Output the [x, y] coordinate of the center of the cell containing the given text.  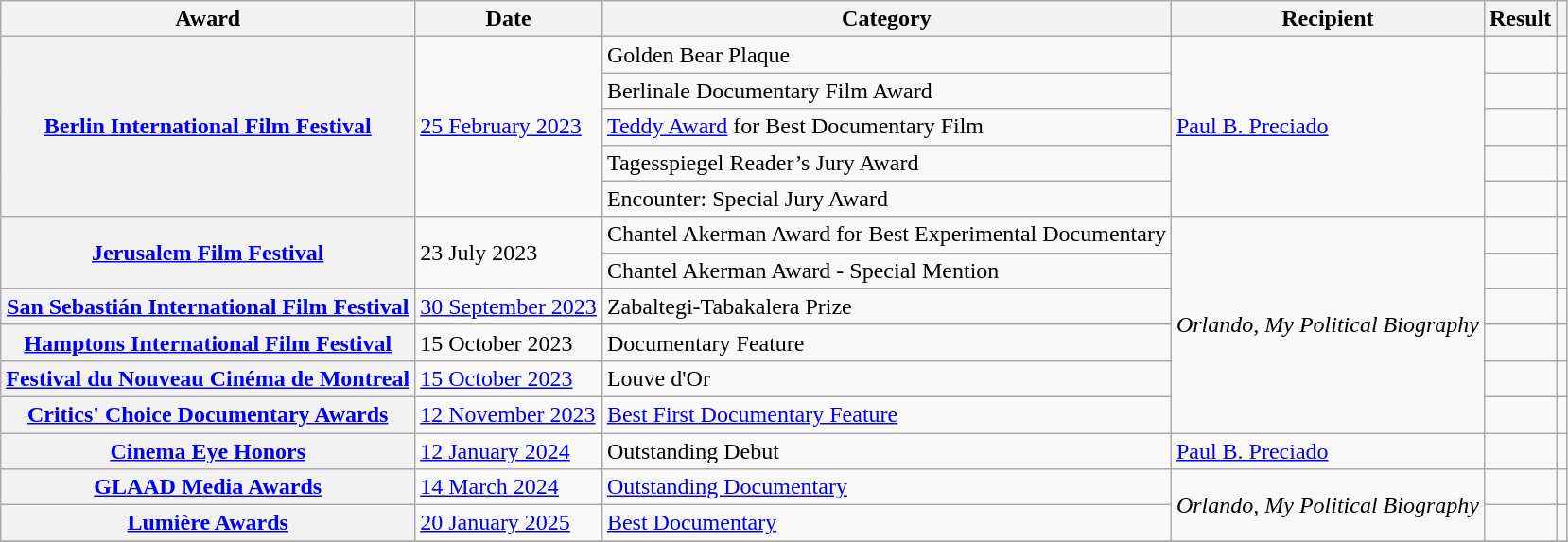
Berlinale Documentary Film Award [886, 91]
Date [509, 19]
Louve d'Or [886, 378]
Zabaltegi-Tabakalera Prize [886, 306]
25 February 2023 [509, 127]
Critics' Choice Documentary Awards [208, 414]
Best First Documentary Feature [886, 414]
Outstanding Documentary [886, 487]
14 March 2024 [509, 487]
Category [886, 19]
Chantel Akerman Award - Special Mention [886, 271]
30 September 2023 [509, 306]
12 November 2023 [509, 414]
20 January 2025 [509, 523]
23 July 2023 [509, 253]
Encounter: Special Jury Award [886, 199]
Golden Bear Plaque [886, 55]
Chantel Akerman Award for Best Experimental Documentary [886, 235]
Cinema Eye Honors [208, 451]
San Sebastián International Film Festival [208, 306]
Berlin International Film Festival [208, 127]
Tagesspiegel Reader’s Jury Award [886, 163]
Hamptons International Film Festival [208, 342]
12 January 2024 [509, 451]
Outstanding Debut [886, 451]
Best Documentary [886, 523]
Teddy Award for Best Documentary Film [886, 127]
Festival du Nouveau Cinéma de Montreal [208, 378]
GLAAD Media Awards [208, 487]
Award [208, 19]
Result [1520, 19]
Documentary Feature [886, 342]
Jerusalem Film Festival [208, 253]
Recipient [1328, 19]
Lumière Awards [208, 523]
